For the text-containing cell, return its midpoint in (X, Y) coordinate format. 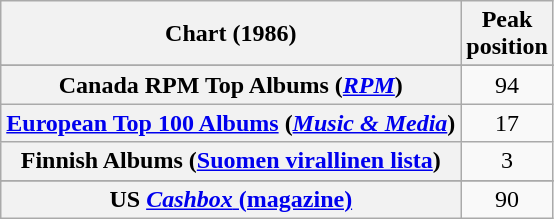
3 (507, 161)
94 (507, 85)
Canada RPM Top Albums (RPM) (231, 85)
European Top 100 Albums (Music & Media) (231, 123)
Chart (1986) (231, 34)
90 (507, 199)
US Cashbox (magazine) (231, 199)
17 (507, 123)
Finnish Albums (Suomen virallinen lista) (231, 161)
Peakposition (507, 34)
